Output the [X, Y] coordinate of the center of the cell containing the given text.  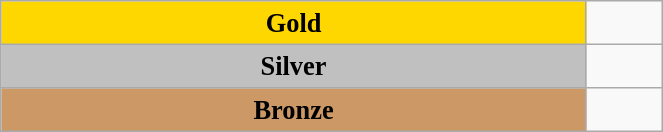
Silver [294, 66]
Gold [294, 22]
Bronze [294, 109]
